Extract the (X, Y) coordinate from the center of the cell holding the provided text.  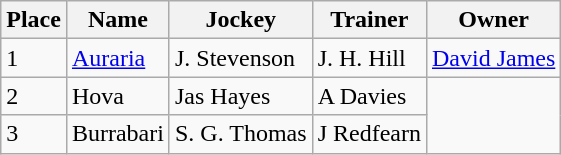
J. H. Hill (369, 58)
David James (493, 58)
Burrabari (118, 134)
Jockey (240, 20)
2 (34, 96)
Name (118, 20)
Place (34, 20)
1 (34, 58)
S. G. Thomas (240, 134)
Auraria (118, 58)
3 (34, 134)
Jas Hayes (240, 96)
Hova (118, 96)
Trainer (369, 20)
J. Stevenson (240, 58)
Owner (493, 20)
J Redfearn (369, 134)
A Davies (369, 96)
